Return the (x, y) coordinate for the center point of the cell that contains the specified text.  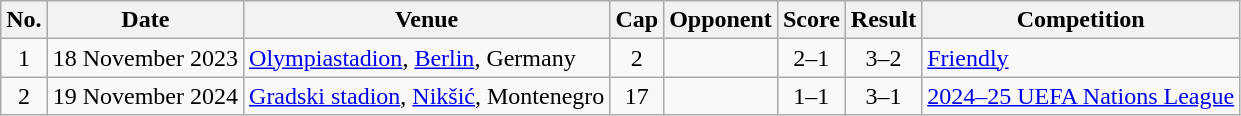
Result (883, 20)
2–1 (811, 58)
Competition (1081, 20)
Olympiastadion, Berlin, Germany (427, 58)
3–2 (883, 58)
1–1 (811, 96)
Venue (427, 20)
Gradski stadion, Nikšić, Montenegro (427, 96)
Opponent (721, 20)
No. (24, 20)
Score (811, 20)
19 November 2024 (145, 96)
17 (637, 96)
Cap (637, 20)
3–1 (883, 96)
18 November 2023 (145, 58)
Date (145, 20)
2024–25 UEFA Nations League (1081, 96)
Friendly (1081, 58)
1 (24, 58)
